Scan for the cell matching the given text and deliver its [x, y] coordinate at center. 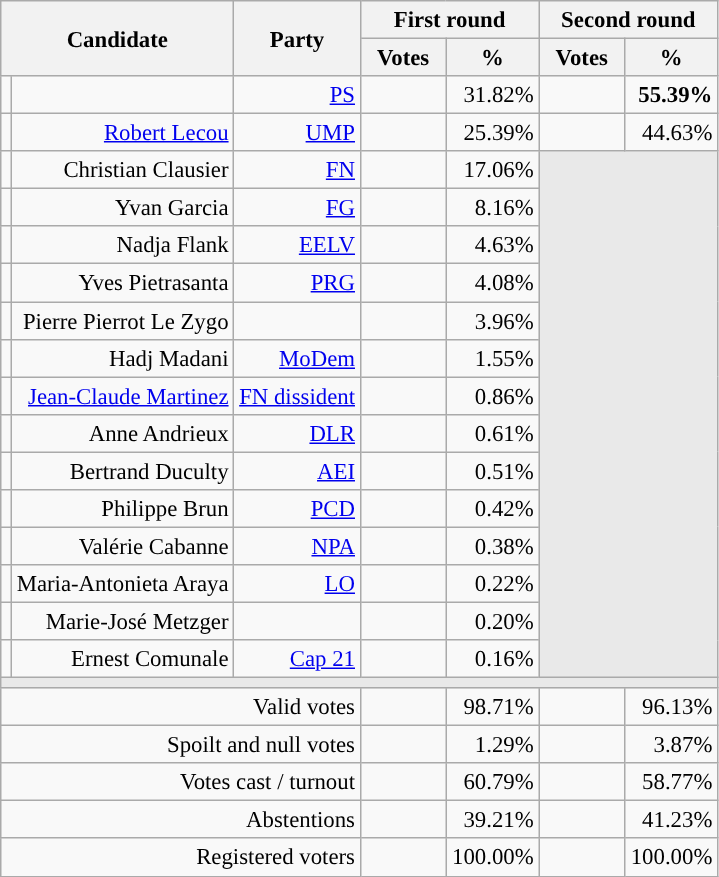
31.82% [492, 95]
0.42% [492, 509]
Valid votes [181, 707]
Anne Andrieux [122, 433]
Cap 21 [297, 659]
39.21% [492, 820]
Christian Clausier [122, 170]
AEI [297, 471]
58.77% [672, 782]
Marie-José Metzger [122, 621]
1.29% [492, 745]
3.96% [492, 321]
Philippe Brun [122, 509]
25.39% [492, 133]
Votes cast / turnout [181, 782]
Spoilt and null votes [181, 745]
Maria-Antonieta Araya [122, 584]
MoDem [297, 358]
First round [450, 20]
96.13% [672, 707]
55.39% [672, 95]
1.55% [492, 358]
Hadj Madani [122, 358]
60.79% [492, 782]
Pierre Pierrot Le Zygo [122, 321]
NPA [297, 546]
0.16% [492, 659]
0.86% [492, 396]
0.38% [492, 546]
Yvan Garcia [122, 208]
LO [297, 584]
41.23% [672, 820]
98.71% [492, 707]
PCD [297, 509]
Second round [628, 20]
Yves Pietrasanta [122, 283]
DLR [297, 433]
44.63% [672, 133]
0.51% [492, 471]
PS [297, 95]
FG [297, 208]
3.87% [672, 745]
0.61% [492, 433]
17.06% [492, 170]
0.22% [492, 584]
Ernest Comunale [122, 659]
Registered voters [181, 858]
Nadja Flank [122, 245]
8.16% [492, 208]
0.20% [492, 621]
EELV [297, 245]
Robert Lecou [122, 133]
Valérie Cabanne [122, 546]
Abstentions [181, 820]
UMP [297, 133]
Jean-Claude Martinez [122, 396]
FN dissident [297, 396]
4.08% [492, 283]
Bertrand Duculty [122, 471]
Candidate [118, 38]
Party [297, 38]
PRG [297, 283]
FN [297, 170]
4.63% [492, 245]
